Provide the [x, y] coordinate of the cell's center where the given text is located.  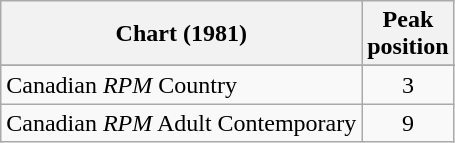
3 [408, 85]
Chart (1981) [182, 34]
Canadian RPM Country [182, 85]
9 [408, 123]
Canadian RPM Adult Contemporary [182, 123]
Peakposition [408, 34]
